Extract the (x, y) coordinate from the center of the cell holding the provided text.  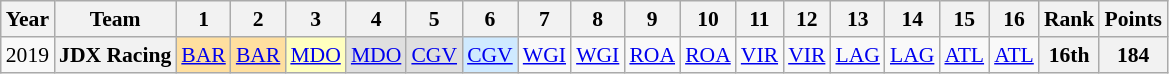
11 (760, 19)
10 (708, 19)
1 (204, 19)
8 (598, 19)
184 (1133, 55)
Year (28, 19)
15 (964, 19)
6 (490, 19)
16th (1070, 55)
Rank (1070, 19)
9 (652, 19)
2019 (28, 55)
13 (857, 19)
16 (1014, 19)
Team (115, 19)
12 (806, 19)
5 (434, 19)
14 (912, 19)
JDX Racing (115, 55)
Points (1133, 19)
4 (376, 19)
3 (316, 19)
7 (544, 19)
2 (258, 19)
